For the text-containing cell, return its midpoint in (X, Y) coordinate format. 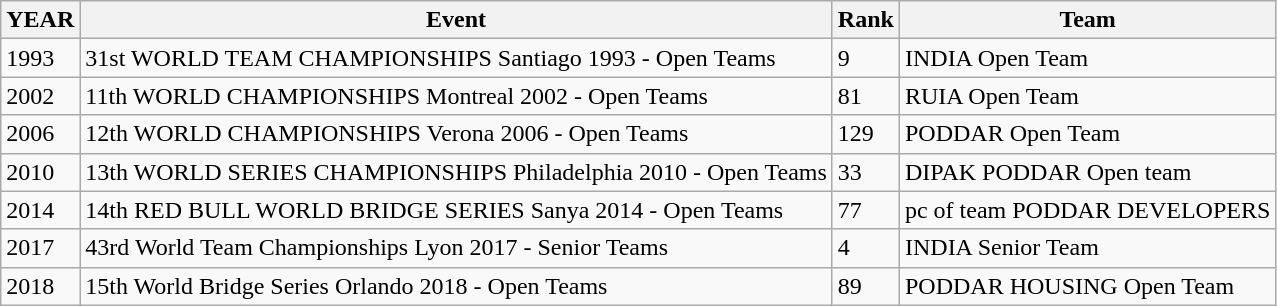
Team (1087, 20)
INDIA Senior Team (1087, 248)
DIPAK PODDAR Open team (1087, 172)
2018 (40, 286)
15th World Bridge Series Orlando 2018 - Open Teams (456, 286)
89 (866, 286)
43rd World Team Championships Lyon 2017 - Senior Teams (456, 248)
33 (866, 172)
77 (866, 210)
2002 (40, 96)
129 (866, 134)
pc of team PODDAR DEVELOPERS (1087, 210)
Event (456, 20)
2014 (40, 210)
9 (866, 58)
31st WORLD TEAM CHAMPIONSHIPS Santiago 1993 - Open Teams (456, 58)
YEAR (40, 20)
2017 (40, 248)
INDIA Open Team (1087, 58)
PODDAR HOUSING Open Team (1087, 286)
81 (866, 96)
4 (866, 248)
12th WORLD CHAMPIONSHIPS Verona 2006 - Open Teams (456, 134)
14th RED BULL WORLD BRIDGE SERIES Sanya 2014 - Open Teams (456, 210)
13th WORLD SERIES CHAMPIONSHIPS Philadelphia 2010 - Open Teams (456, 172)
1993 (40, 58)
2010 (40, 172)
Rank (866, 20)
2006 (40, 134)
PODDAR Open Team (1087, 134)
RUIA Open Team (1087, 96)
11th WORLD CHAMPIONSHIPS Montreal 2002 - Open Teams (456, 96)
